For the text-containing cell, return its midpoint in [X, Y] coordinate format. 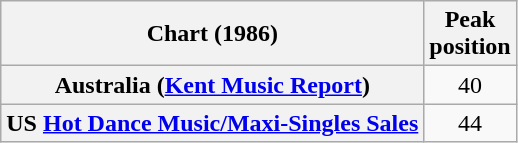
Chart (1986) [212, 34]
44 [470, 123]
40 [470, 85]
Australia (Kent Music Report) [212, 85]
Peakposition [470, 34]
US Hot Dance Music/Maxi-Singles Sales [212, 123]
